Return the [x, y] coordinate for the center point of the cell that contains the specified text.  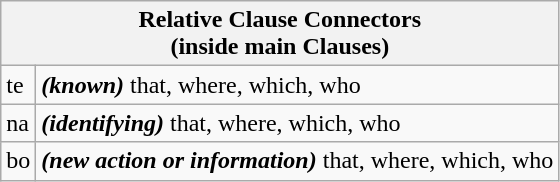
Relative Clause Connectors(inside main Clauses) [280, 34]
(new action or information) that, where, which, who [298, 161]
na [18, 123]
te [18, 85]
bo [18, 161]
(known) that, where, which, who [298, 85]
(identifying) that, where, which, who [298, 123]
